For the text-containing cell, return its midpoint in (X, Y) coordinate format. 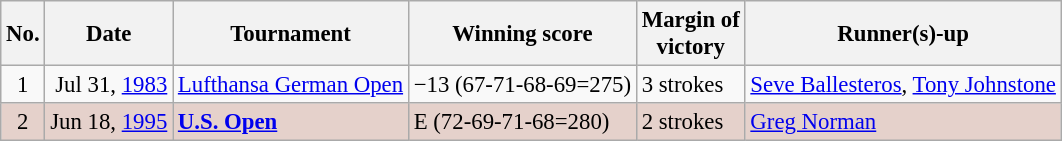
Date (109, 34)
No. (23, 34)
E (72-69-71-68=280) (522, 122)
2 (23, 122)
Runner(s)-up (903, 34)
Margin ofvictory (690, 34)
Jun 18, 1995 (109, 122)
U.S. Open (291, 122)
2 strokes (690, 122)
−13 (67-71-68-69=275) (522, 85)
Winning score (522, 34)
Lufthansa German Open (291, 85)
Seve Ballesteros, Tony Johnstone (903, 85)
3 strokes (690, 85)
1 (23, 85)
Jul 31, 1983 (109, 85)
Greg Norman (903, 122)
Tournament (291, 34)
